Identify which cell holds the provided text, then report its [X, Y] central coordinate. 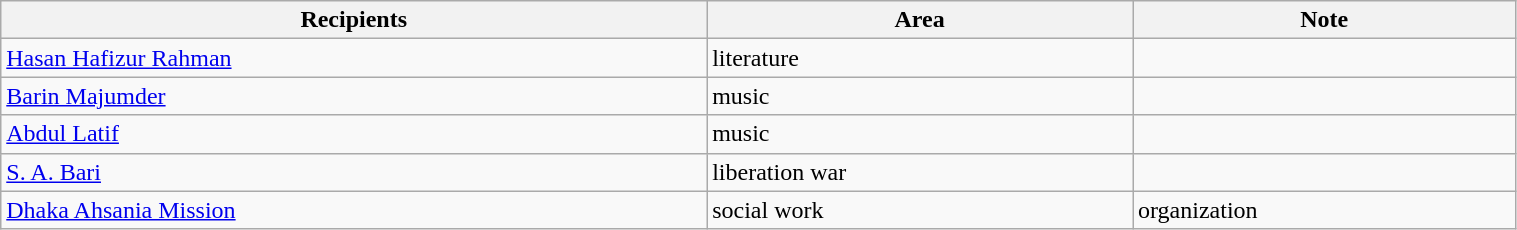
S. A. Bari [354, 172]
literature [920, 58]
Dhaka Ahsania Mission [354, 210]
Area [920, 20]
organization [1324, 210]
Abdul Latif [354, 134]
Note [1324, 20]
liberation war [920, 172]
social work [920, 210]
Recipients [354, 20]
Hasan Hafizur Rahman [354, 58]
Barin Majumder [354, 96]
